Locate the cell with the specified text and output its [X, Y] center coordinate. 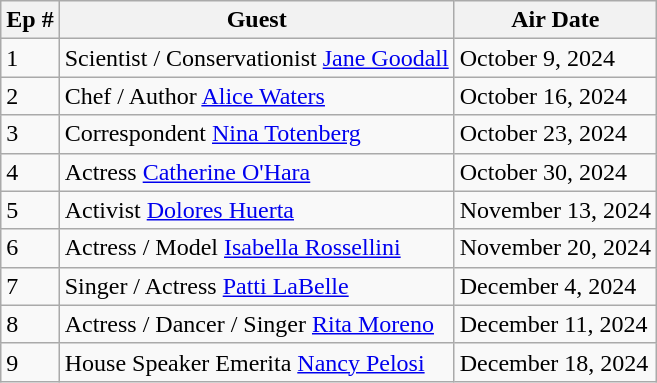
Scientist / Conservationist Jane Goodall [256, 58]
Correspondent Nina Totenberg [256, 134]
December 18, 2024 [555, 362]
October 9, 2024 [555, 58]
4 [30, 172]
Singer / Actress Patti LaBelle [256, 286]
9 [30, 362]
October 16, 2024 [555, 96]
2 [30, 96]
5 [30, 210]
November 13, 2024 [555, 210]
Activist Dolores Huerta [256, 210]
3 [30, 134]
December 11, 2024 [555, 324]
1 [30, 58]
8 [30, 324]
October 23, 2024 [555, 134]
Air Date [555, 20]
November 20, 2024 [555, 248]
Actress Catherine O'Hara [256, 172]
House Speaker Emerita Nancy Pelosi [256, 362]
Guest [256, 20]
December 4, 2024 [555, 286]
6 [30, 248]
Actress / Dancer / Singer Rita Moreno [256, 324]
October 30, 2024 [555, 172]
Actress / Model Isabella Rossellini [256, 248]
Chef / Author Alice Waters [256, 96]
Ep # [30, 20]
7 [30, 286]
